Identify which cell holds the provided text, then report its [X, Y] central coordinate. 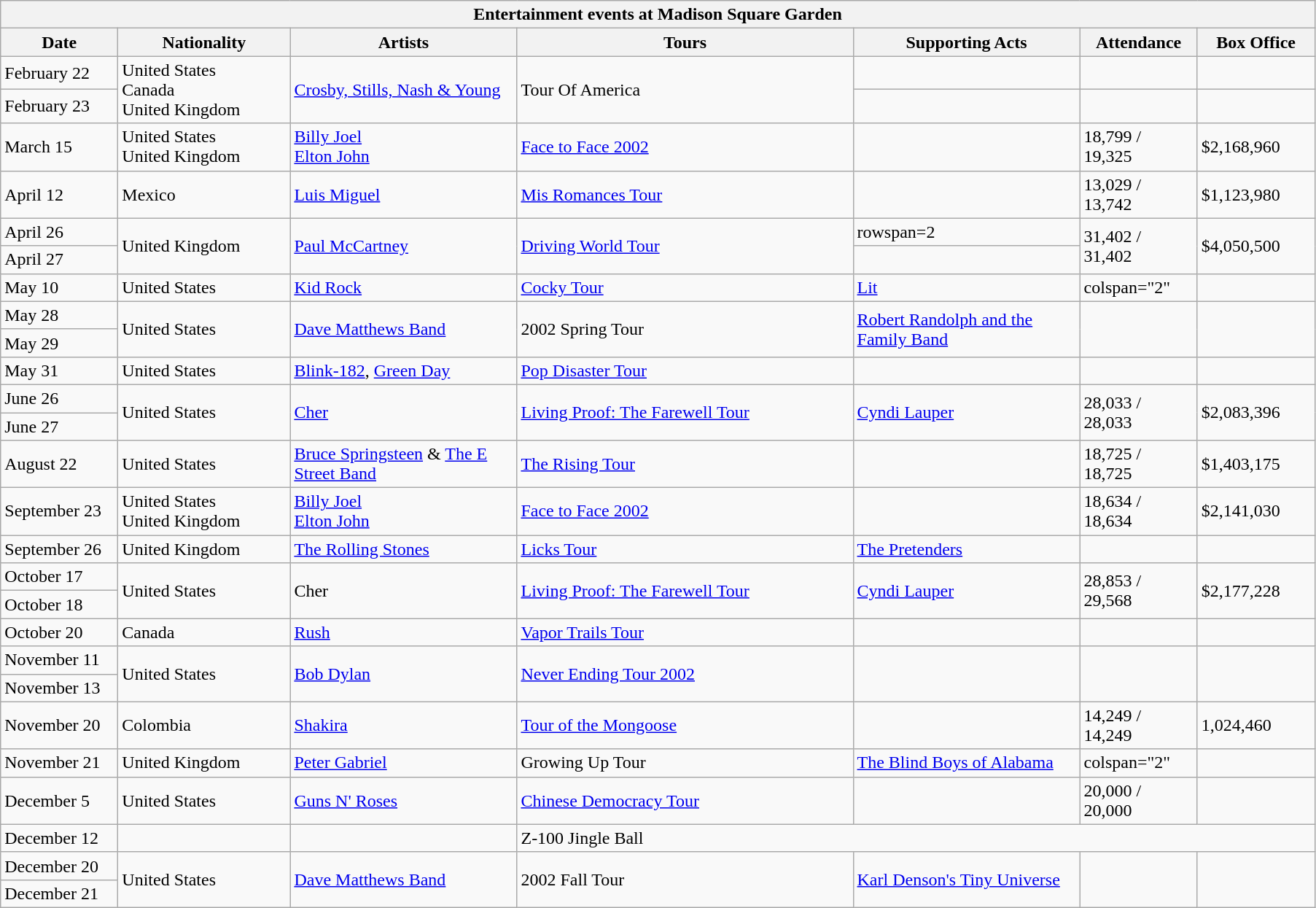
18,799 / 19,325 [1139, 147]
Box Office [1255, 42]
December 20 [60, 866]
April 27 [60, 260]
September 26 [60, 549]
Kid Rock [404, 287]
18,725 / 18,725 [1139, 464]
Date [60, 42]
Tour of the Mongoose [685, 725]
14,249 / 14,249 [1139, 725]
Driving World Tour [685, 246]
The Rising Tour [685, 464]
Robert Randolph and the Family Band [967, 329]
Artists [404, 42]
Blink-182, Green Day [404, 370]
Rush [404, 632]
rowspan=2 [967, 232]
Nationality [204, 42]
Guns N' Roses [404, 801]
Entertainment events at Madison Square Garden [658, 15]
Crosby, Stills, Nash & Young [404, 90]
August 22 [60, 464]
April 12 [60, 194]
December 21 [60, 893]
May 31 [60, 370]
$1,403,175 [1255, 464]
$2,177,228 [1255, 591]
$2,083,396 [1255, 412]
United StatesCanadaUnited Kingdom [204, 90]
March 15 [60, 147]
November 20 [60, 725]
Shakira [404, 725]
October 20 [60, 632]
February 23 [60, 106]
Vapor Trails Tour [685, 632]
June 27 [60, 427]
May 29 [60, 343]
May 28 [60, 315]
Canada [204, 632]
Growing Up Tour [685, 763]
2002 Spring Tour [685, 329]
Never Ending Tour 2002 [685, 674]
November 13 [60, 688]
Licks Tour [685, 549]
28,033 / 28,033 [1139, 412]
The Rolling Stones [404, 549]
October 18 [60, 605]
Attendance [1139, 42]
September 23 [60, 512]
December 5 [60, 801]
Supporting Acts [967, 42]
1,024,460 [1255, 725]
February 22 [60, 73]
13,029 / 13,742 [1139, 194]
Z-100 Jingle Ball [916, 838]
Pop Disaster Tour [685, 370]
Lit [967, 287]
31,402 / 31,402 [1139, 246]
Mexico [204, 194]
18,634 / 18,634 [1139, 512]
Cocky Tour [685, 287]
$1,123,980 [1255, 194]
October 17 [60, 577]
Karl Denson's Tiny Universe [967, 880]
Colombia [204, 725]
20,000 / 20,000 [1139, 801]
Mis Romances Tour [685, 194]
2002 Fall Tour [685, 880]
Luis Miguel [404, 194]
$2,168,960 [1255, 147]
Tour Of America [685, 90]
Paul McCartney [404, 246]
Chinese Democracy Tour [685, 801]
June 26 [60, 398]
The Pretenders [967, 549]
May 10 [60, 287]
Bob Dylan [404, 674]
$2,141,030 [1255, 512]
December 12 [60, 838]
Tours [685, 42]
November 21 [60, 763]
November 11 [60, 660]
The Blind Boys of Alabama [967, 763]
Bruce Springsteen & The E Street Band [404, 464]
$4,050,500 [1255, 246]
28,853 / 29,568 [1139, 591]
April 26 [60, 232]
Peter Gabriel [404, 763]
